Scan for the cell matching the given text and deliver its [x, y] coordinate at center. 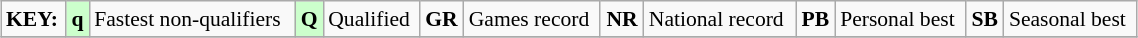
National record [720, 19]
Seasonal best [1070, 19]
q [78, 19]
Fastest non-qualifiers [192, 19]
KEY: [34, 19]
Personal best [900, 19]
GR [442, 19]
SB [985, 19]
PB [816, 19]
NR [622, 19]
Games record [532, 19]
Qualified [371, 19]
Q [309, 19]
